Provide the [X, Y] coordinate of the cell's center where the given text is located.  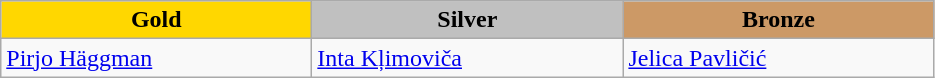
Inta Kļimoviča [468, 58]
Silver [468, 20]
Pirjo Häggman [156, 58]
Jelica Pavličić [778, 58]
Bronze [778, 20]
Gold [156, 20]
